Pinpoint the cell where the given text exists, returning its [X, Y] midpoint coordinate. 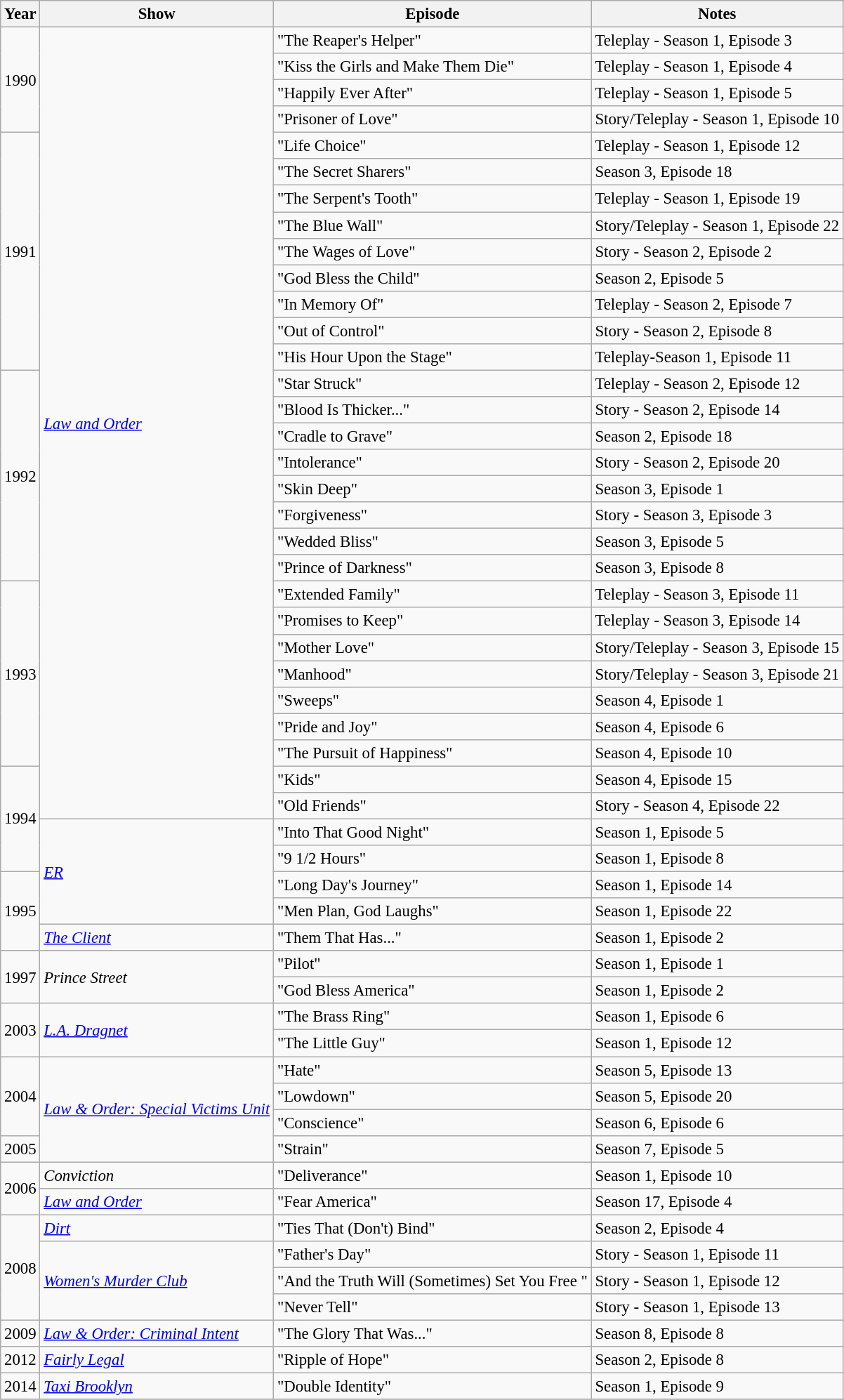
The Client [157, 938]
"Mother Love" [433, 647]
Law & Order: Special Victims Unit [157, 1109]
"Father's Day" [433, 1255]
"Promises to Keep" [433, 621]
L.A. Dragnet [157, 1031]
Season 6, Episode 6 [717, 1123]
"Pilot" [433, 964]
1994 [20, 819]
Season 5, Episode 20 [717, 1096]
Story - Season 2, Episode 14 [717, 410]
"Kiss the Girls and Make Them Die" [433, 67]
"Forgiveness" [433, 515]
"Into That Good Night" [433, 832]
"Fear America" [433, 1202]
"Life Choice" [433, 146]
"Intolerance" [433, 463]
"God Bless the Child" [433, 278]
Season 1, Episode 8 [717, 859]
"Extended Family" [433, 595]
Teleplay - Season 3, Episode 14 [717, 621]
"Kids" [433, 779]
"And the Truth Will (Sometimes) Set You Free " [433, 1281]
Season 1, Episode 10 [717, 1175]
"God Bless America" [433, 991]
"Sweeps" [433, 700]
"Ripple of Hope" [433, 1360]
Teleplay-Season 1, Episode 11 [717, 357]
2014 [20, 1387]
"Deliverance" [433, 1175]
"Strain" [433, 1149]
"Them That Has..." [433, 938]
"Out of Control" [433, 331]
Season 4, Episode 10 [717, 753]
Year [20, 14]
"The Secret Sharers" [433, 172]
Prince Street [157, 977]
"Prisoner of Love" [433, 119]
"His Hour Upon the Stage" [433, 357]
"Skin Deep" [433, 489]
Dirt [157, 1228]
"The Wages of Love" [433, 251]
Season 4, Episode 1 [717, 700]
Story - Season 1, Episode 11 [717, 1255]
"The Blue Wall" [433, 225]
Season 1, Episode 9 [717, 1387]
"Prince of Darkness" [433, 568]
"Long Day's Journey" [433, 885]
"The Pursuit of Happiness" [433, 753]
"Blood Is Thicker..." [433, 410]
2012 [20, 1360]
1990 [20, 80]
Story - Season 3, Episode 3 [717, 515]
Season 2, Episode 5 [717, 278]
"Manhood" [433, 674]
Teleplay - Season 2, Episode 7 [717, 304]
"Lowdown" [433, 1096]
Season 1, Episode 12 [717, 1043]
"Conscience" [433, 1123]
2004 [20, 1097]
Teleplay - Season 3, Episode 11 [717, 595]
"Ties That (Don't) Bind" [433, 1228]
1993 [20, 674]
"Men Plan, God Laughs" [433, 911]
Season 3, Episode 5 [717, 542]
Season 1, Episode 5 [717, 832]
Taxi Brooklyn [157, 1387]
"The Brass Ring" [433, 1017]
Season 2, Episode 18 [717, 436]
Teleplay - Season 1, Episode 19 [717, 199]
Notes [717, 14]
Episode [433, 14]
Teleplay - Season 2, Episode 12 [717, 383]
Story/Teleplay - Season 1, Episode 22 [717, 225]
Story/Teleplay - Season 3, Episode 15 [717, 647]
Season 4, Episode 6 [717, 727]
Season 3, Episode 8 [717, 568]
"The Little Guy" [433, 1043]
Teleplay - Season 1, Episode 3 [717, 41]
Season 1, Episode 22 [717, 911]
Teleplay - Season 1, Episode 12 [717, 146]
"Old Friends" [433, 806]
Story - Season 1, Episode 12 [717, 1281]
Season 3, Episode 18 [717, 172]
Season 1, Episode 1 [717, 964]
"In Memory Of" [433, 304]
Season 7, Episode 5 [717, 1149]
1997 [20, 977]
ER [157, 871]
Story/Teleplay - Season 1, Episode 10 [717, 119]
Story/Teleplay - Season 3, Episode 21 [717, 674]
Story - Season 2, Episode 8 [717, 331]
Conviction [157, 1175]
2003 [20, 1031]
"Double Identity" [433, 1387]
"Cradle to Grave" [433, 436]
Season 8, Episode 8 [717, 1334]
2005 [20, 1149]
"The Serpent's Tooth" [433, 199]
"Happily Ever After" [433, 93]
1991 [20, 251]
"Pride and Joy" [433, 727]
Story - Season 1, Episode 13 [717, 1307]
Season 4, Episode 15 [717, 779]
1992 [20, 476]
Story - Season 2, Episode 20 [717, 463]
Law & Order: Criminal Intent [157, 1334]
Season 1, Episode 14 [717, 885]
Season 1, Episode 6 [717, 1017]
Story - Season 4, Episode 22 [717, 806]
2009 [20, 1334]
Fairly Legal [157, 1360]
Season 17, Episode 4 [717, 1202]
Season 2, Episode 8 [717, 1360]
2008 [20, 1267]
Season 2, Episode 4 [717, 1228]
"The Glory That Was..." [433, 1334]
"Star Struck" [433, 383]
2006 [20, 1188]
"9 1/2 Hours" [433, 859]
Season 5, Episode 13 [717, 1070]
"Wedded Bliss" [433, 542]
"Never Tell" [433, 1307]
Season 3, Episode 1 [717, 489]
1995 [20, 911]
Teleplay - Season 1, Episode 4 [717, 67]
Teleplay - Season 1, Episode 5 [717, 93]
Show [157, 14]
Story - Season 2, Episode 2 [717, 251]
"The Reaper's Helper" [433, 41]
"Hate" [433, 1070]
Women's Murder Club [157, 1281]
